Identify which cell holds the provided text, then report its (x, y) central coordinate. 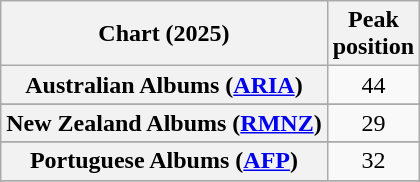
32 (373, 161)
New Zealand Albums (RMNZ) (164, 123)
Australian Albums (ARIA) (164, 85)
29 (373, 123)
Chart (2025) (164, 34)
Portuguese Albums (AFP) (164, 161)
44 (373, 85)
Peakposition (373, 34)
